Scan for the cell matching the given text and deliver its (X, Y) coordinate at center. 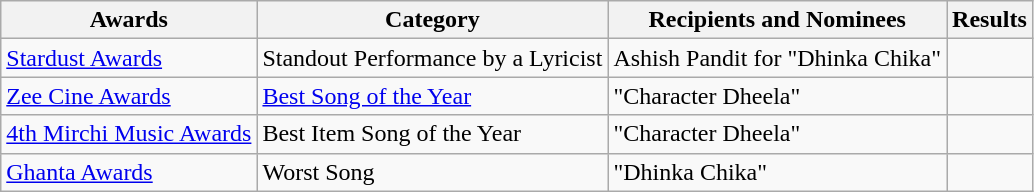
Category (432, 20)
Recipients and Nominees (778, 20)
Awards (129, 20)
4th Mirchi Music Awards (129, 134)
Ashish Pandit for "Dhinka Chika" (778, 58)
Ghanta Awards (129, 172)
Best Song of the Year (432, 96)
Best Item Song of the Year (432, 134)
Results (990, 20)
Worst Song (432, 172)
Standout Performance by a Lyricist (432, 58)
"Dhinka Chika" (778, 172)
Stardust Awards (129, 58)
Zee Cine Awards (129, 96)
